Extract the (x, y) coordinate from the center of the cell holding the provided text.  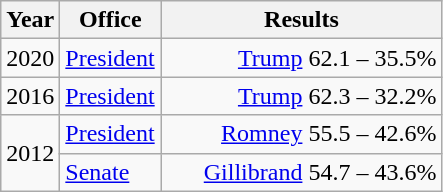
Year (30, 20)
Office (110, 20)
Senate (110, 172)
2020 (30, 58)
Trump 62.1 – 35.5% (302, 58)
Romney 55.5 – 42.6% (302, 134)
Trump 62.3 – 32.2% (302, 96)
2016 (30, 96)
Gillibrand 54.7 – 43.6% (302, 172)
2012 (30, 153)
Results (302, 20)
